Find where the given text appears and provide that cell's center as (x, y) coordinate. 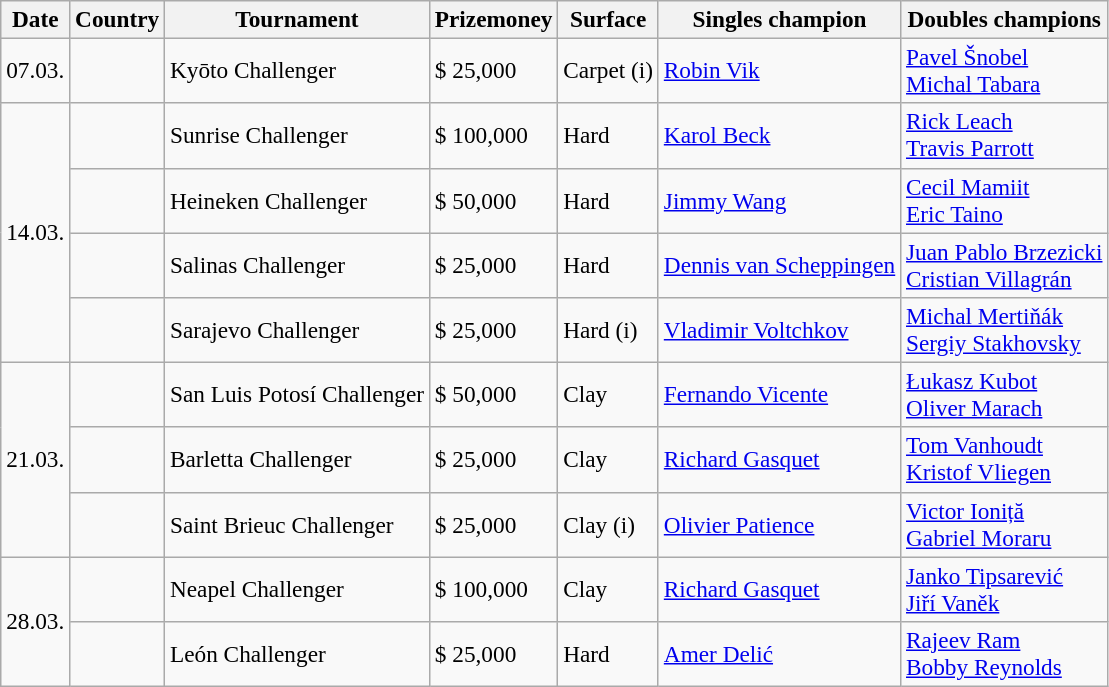
Janko Tipsarević Jiří Vaněk (1004, 588)
Salinas Challenger (298, 264)
Amer Delić (779, 654)
Juan Pablo Brzezicki Cristian Villagrán (1004, 264)
Cecil Mamiit Eric Taino (1004, 200)
Kyōto Challenger (298, 70)
28.03. (36, 621)
Singles champion (779, 19)
Doubles champions (1004, 19)
Sunrise Challenger (298, 136)
Rajeev Ram Bobby Reynolds (1004, 654)
San Luis Potosí Challenger (298, 394)
Prizemoney (493, 19)
Tom Vanhoudt Kristof Vliegen (1004, 460)
Sarajevo Challenger (298, 330)
Surface (608, 19)
Fernando Vicente (779, 394)
Victor Ioniță Gabriel Moraru (1004, 524)
Robin Vik (779, 70)
Olivier Patience (779, 524)
Łukasz Kubot Oliver Marach (1004, 394)
Heineken Challenger (298, 200)
Hard (i) (608, 330)
Tournament (298, 19)
Michal Mertiňák Sergiy Stakhovsky (1004, 330)
Pavel Šnobel Michal Tabara (1004, 70)
07.03. (36, 70)
Carpet (i) (608, 70)
Saint Brieuc Challenger (298, 524)
Karol Beck (779, 136)
Clay (i) (608, 524)
21.03. (36, 459)
14.03. (36, 232)
Country (118, 19)
Vladimir Voltchkov (779, 330)
Dennis van Scheppingen (779, 264)
Barletta Challenger (298, 460)
Neapel Challenger (298, 588)
Date (36, 19)
Jimmy Wang (779, 200)
León Challenger (298, 654)
Rick Leach Travis Parrott (1004, 136)
